Identify which cell holds the provided text, then report its (x, y) central coordinate. 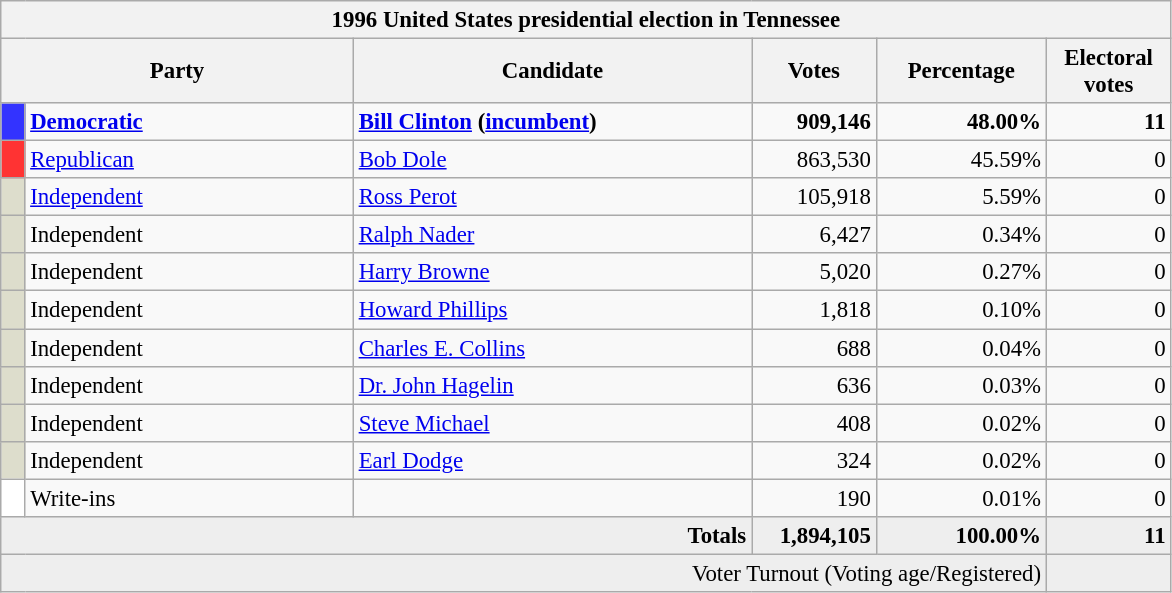
863,530 (814, 160)
Voter Turnout (Voting age/Registered) (524, 573)
Democratic (189, 122)
Percentage (961, 72)
Totals (376, 536)
Dr. John Hagelin (552, 385)
Bill Clinton (incumbent) (552, 122)
48.00% (961, 122)
Howard Phillips (552, 310)
105,918 (814, 197)
45.59% (961, 160)
636 (814, 385)
1,894,105 (814, 536)
Ross Perot (552, 197)
Harry Browne (552, 273)
0.04% (961, 348)
Votes (814, 72)
0.03% (961, 385)
Electoral votes (1108, 72)
6,427 (814, 235)
Candidate (552, 72)
1996 United States presidential election in Tennessee (586, 20)
909,146 (814, 122)
Party (178, 72)
5.59% (961, 197)
Republican (189, 160)
Charles E. Collins (552, 348)
324 (814, 460)
Write-ins (189, 498)
1,818 (814, 310)
Ralph Nader (552, 235)
Earl Dodge (552, 460)
5,020 (814, 273)
408 (814, 423)
0.34% (961, 235)
0.01% (961, 498)
0.27% (961, 273)
100.00% (961, 536)
0.10% (961, 310)
Steve Michael (552, 423)
688 (814, 348)
Bob Dole (552, 160)
190 (814, 498)
